From the cell containing the given text, extract its center point as [x, y] coordinate. 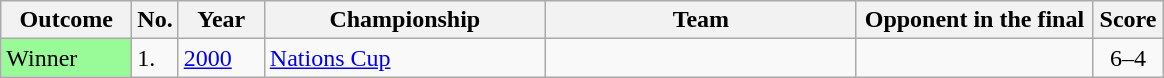
Opponent in the final [974, 20]
No. [155, 20]
6–4 [1128, 58]
Score [1128, 20]
1. [155, 58]
Winner [66, 58]
Team [700, 20]
Nations Cup [404, 58]
2000 [221, 58]
Championship [404, 20]
Outcome [66, 20]
Year [221, 20]
